Identify which cell holds the provided text, then report its (X, Y) central coordinate. 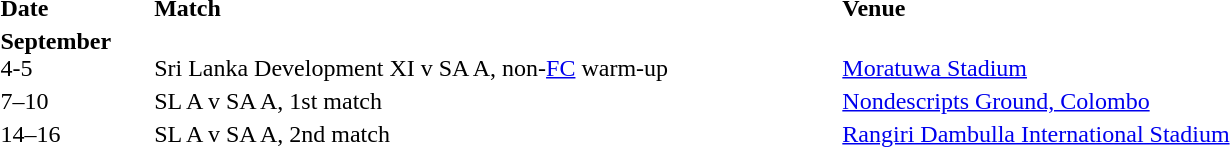
SL A v SA A, 1st match (496, 101)
Sri Lanka Development XI v SA A, non-FC warm-up (496, 54)
